Capture the cell that displays the provided text and extract its (X, Y) central coordinate. 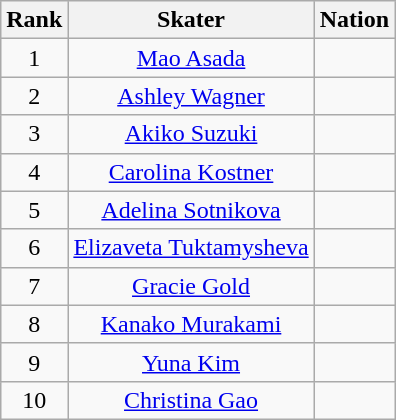
6 (34, 248)
Ashley Wagner (191, 96)
10 (34, 400)
9 (34, 362)
Christina Gao (191, 400)
7 (34, 286)
5 (34, 210)
Mao Asada (191, 58)
Skater (191, 20)
Gracie Gold (191, 286)
Rank (34, 20)
2 (34, 96)
1 (34, 58)
3 (34, 134)
Carolina Kostner (191, 172)
Nation (354, 20)
Elizaveta Tuktamysheva (191, 248)
8 (34, 324)
Kanako Murakami (191, 324)
Yuna Kim (191, 362)
Adelina Sotnikova (191, 210)
Akiko Suzuki (191, 134)
4 (34, 172)
